Extract the (x, y) coordinate from the center of the cell holding the provided text.  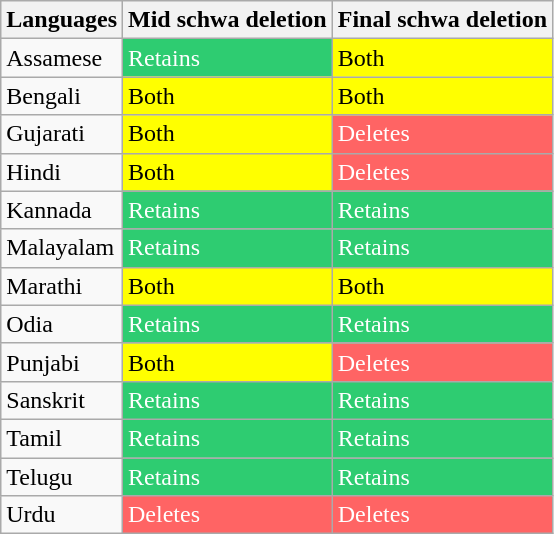
Urdu (62, 515)
Gujarati (62, 134)
Telugu (62, 477)
Odia (62, 324)
Kannada (62, 210)
Mid schwa deletion (228, 20)
Assamese (62, 58)
Bengali (62, 96)
Marathi (62, 286)
Tamil (62, 438)
Hindi (62, 172)
Punjabi (62, 362)
Sanskrit (62, 400)
Final schwa deletion (442, 20)
Languages (62, 20)
Malayalam (62, 248)
